Pinpoint the cell where the given text exists, returning its (x, y) midpoint coordinate. 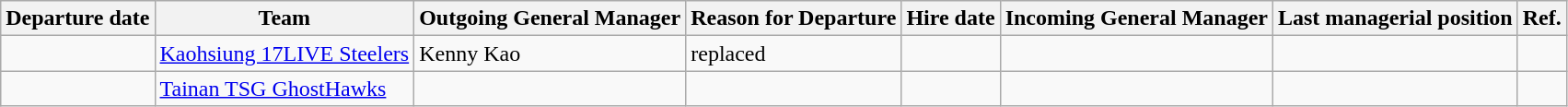
Last managerial position (1395, 18)
Outgoing General Manager (551, 18)
Tainan TSG GhostHawks (285, 89)
Ref. (1541, 18)
replaced (794, 53)
Reason for Departure (794, 18)
Departure date (77, 18)
Kaohsiung 17LIVE Steelers (285, 53)
Team (285, 18)
Hire date (950, 18)
Kenny Kao (551, 53)
Incoming General Manager (1136, 18)
